Provide the (X, Y) coordinate of the cell's center where the given text is located.  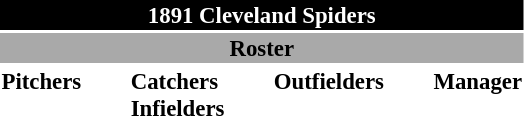
1891 Cleveland Spiders (262, 15)
Roster (262, 48)
